From the cell containing the given text, extract its center point as (x, y) coordinate. 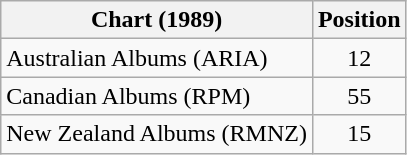
Canadian Albums (RPM) (157, 96)
55 (359, 96)
New Zealand Albums (RMNZ) (157, 134)
Australian Albums (ARIA) (157, 58)
15 (359, 134)
Position (359, 20)
Chart (1989) (157, 20)
12 (359, 58)
